Return (X, Y) of the center of cell containing provided text 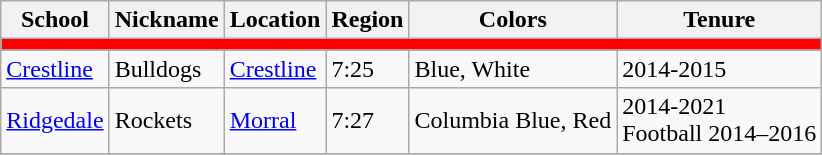
7:27 (368, 120)
Ridgedale (55, 120)
Colors (513, 20)
Location (275, 20)
Nickname (166, 20)
School (55, 20)
2014-2021Football 2014–2016 (720, 120)
Bulldogs (166, 69)
Tenure (720, 20)
Region (368, 20)
Columbia Blue, Red (513, 120)
Rockets (166, 120)
Morral (275, 120)
Blue, White (513, 69)
7:25 (368, 69)
2014-2015 (720, 69)
